Pinpoint the cell where the given text exists, returning its [x, y] midpoint coordinate. 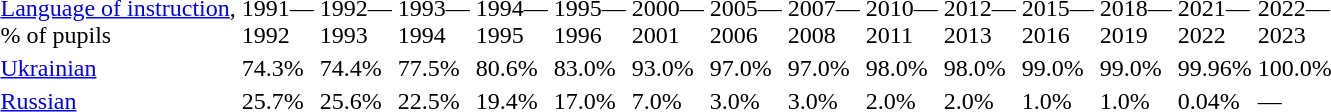
74.4% [356, 68]
80.6% [512, 68]
83.0% [590, 68]
99.96% [1214, 68]
93.0% [668, 68]
74.3% [278, 68]
77.5% [434, 68]
